For the text-containing cell, return its midpoint in (X, Y) coordinate format. 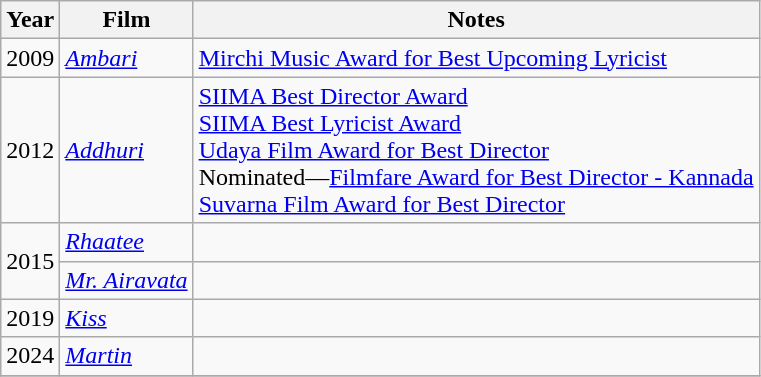
2019 (30, 318)
2009 (30, 58)
Year (30, 20)
Ambari (126, 58)
Notes (476, 20)
Martin (126, 356)
Mirchi Music Award for Best Upcoming Lyricist (476, 58)
2012 (30, 150)
Mr. Airavata (126, 280)
2024 (30, 356)
Kiss (126, 318)
Addhuri (126, 150)
2015 (30, 261)
Rhaatee (126, 242)
Film (126, 20)
